Detect which cell encompasses the target text, then output its (x, y) center coordinate. 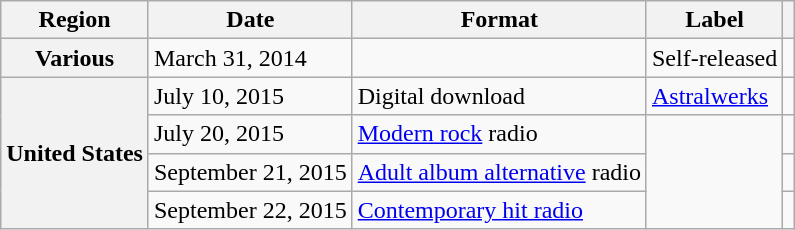
Modern rock radio (499, 134)
Various (75, 58)
July 10, 2015 (250, 96)
Digital download (499, 96)
Label (714, 20)
Region (75, 20)
September 21, 2015 (250, 172)
March 31, 2014 (250, 58)
Astralwerks (714, 96)
Contemporary hit radio (499, 210)
Format (499, 20)
Self-released (714, 58)
Adult album alternative radio (499, 172)
July 20, 2015 (250, 134)
United States (75, 153)
September 22, 2015 (250, 210)
Date (250, 20)
